Capture the cell that displays the provided text and extract its [x, y] central coordinate. 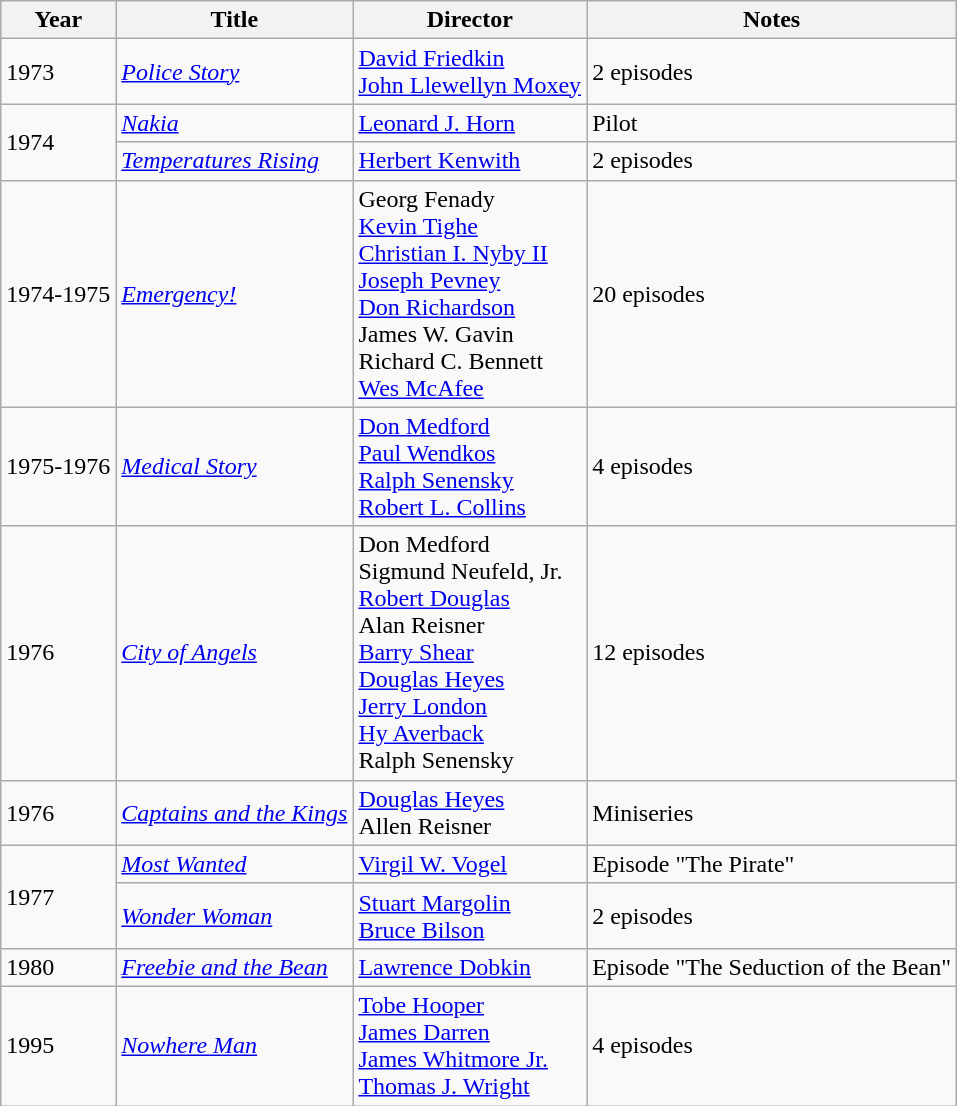
1974-1975 [58, 294]
12 episodes [772, 653]
Notes [772, 20]
Georg FenadyKevin TigheChristian I. Nyby IIJoseph PevneyDon RichardsonJames W. GavinRichard C. BennettWes McAfee [470, 294]
Police Story [234, 72]
1995 [58, 1046]
Director [470, 20]
1980 [58, 967]
Wonder Woman [234, 916]
Pilot [772, 123]
Herbert Kenwith [470, 161]
Miniseries [772, 812]
David FriedkinJohn Llewellyn Moxey [470, 72]
Freebie and the Bean [234, 967]
Temperatures Rising [234, 161]
Medical Story [234, 466]
Nowhere Man [234, 1046]
Douglas HeyesAllen Reisner [470, 812]
Year [58, 20]
Leonard J. Horn [470, 123]
Nakia [234, 123]
1977 [58, 896]
Stuart MargolinBruce Bilson [470, 916]
1974 [58, 142]
Episode "The Seduction of the Bean" [772, 967]
Don MedfordSigmund Neufeld, Jr.Robert DouglasAlan ReisnerBarry ShearDouglas HeyesJerry LondonHy AverbackRalph Senensky [470, 653]
Captains and the Kings [234, 812]
20 episodes [772, 294]
City of Angels [234, 653]
Most Wanted [234, 864]
Don MedfordPaul WendkosRalph SenenskyRobert L. Collins [470, 466]
Emergency! [234, 294]
Episode "The Pirate" [772, 864]
Tobe HooperJames DarrenJames Whitmore Jr.Thomas J. Wright [470, 1046]
Title [234, 20]
1975-1976 [58, 466]
Virgil W. Vogel [470, 864]
1973 [58, 72]
Lawrence Dobkin [470, 967]
